For the text-containing cell, return its midpoint in (X, Y) coordinate format. 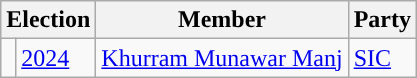
Member (222, 20)
2024 (56, 58)
SIC (382, 58)
Party (382, 20)
Khurram Munawar Manj (222, 58)
Election (48, 20)
